Search for the cell housing the specified text and yield its (x, y) center coordinate. 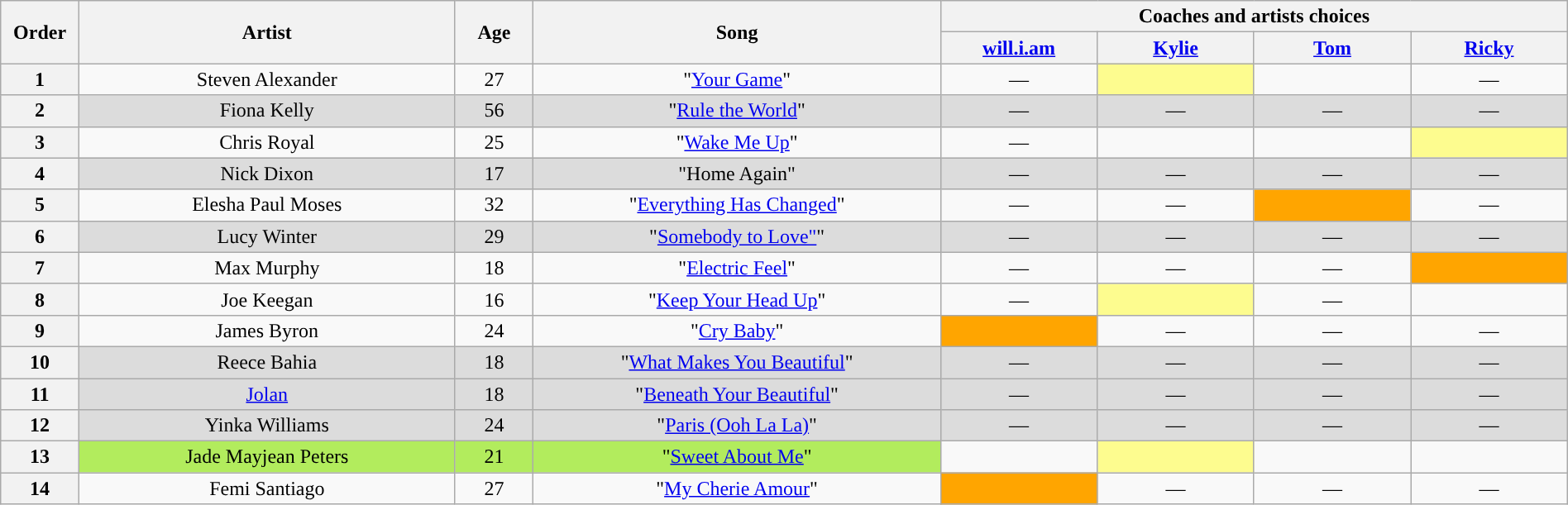
Steven Alexander (266, 79)
Jolan (266, 394)
1 (40, 79)
29 (495, 236)
"Cry Baby" (738, 331)
10 (40, 362)
Song (738, 32)
56 (495, 111)
Max Murphy (266, 268)
4 (40, 174)
"Beneath Your Beautiful" (738, 394)
"Home Again" (738, 174)
16 (495, 299)
13 (40, 457)
Reece Bahia (266, 362)
"Paris (Ooh La La)" (738, 426)
Tom (1331, 48)
Kylie (1176, 48)
"Everything Has Changed" (738, 205)
12 (40, 426)
James Byron (266, 331)
Nick Dixon (266, 174)
will.i.am (1019, 48)
8 (40, 299)
2 (40, 111)
Lucy Winter (266, 236)
"Sweet About Me" (738, 457)
Chris Royal (266, 142)
Jade Mayjean Peters (266, 457)
6 (40, 236)
Artist (266, 32)
32 (495, 205)
"Keep Your Head Up" (738, 299)
5 (40, 205)
"Your Game" (738, 79)
Femi Santiago (266, 488)
11 (40, 394)
"Somebody to Love"" (738, 236)
"My Cherie Amour" (738, 488)
21 (495, 457)
Yinka Williams (266, 426)
Order (40, 32)
"Wake Me Up" (738, 142)
Fiona Kelly (266, 111)
14 (40, 488)
7 (40, 268)
Age (495, 32)
Ricky (1489, 48)
9 (40, 331)
3 (40, 142)
"What Makes You Beautiful" (738, 362)
Elesha Paul Moses (266, 205)
"Rule the World" (738, 111)
Coaches and artists choices (1254, 17)
25 (495, 142)
Joe Keegan (266, 299)
"Electric Feel" (738, 268)
17 (495, 174)
